Find where the given text appears and provide that cell's center as [X, Y] coordinate. 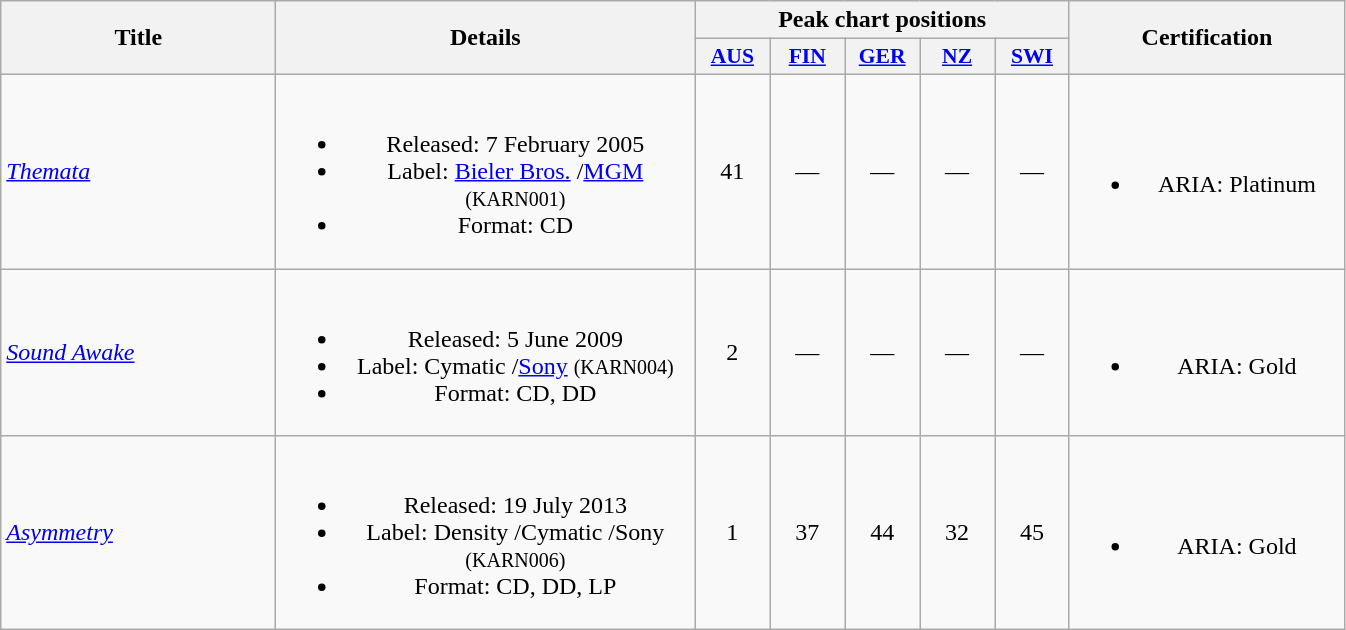
2 [732, 352]
Themata [138, 171]
AUS [732, 57]
44 [882, 533]
32 [958, 533]
37 [808, 533]
Peak chart positions [882, 20]
GER [882, 57]
Released: 7 February 2005Label: Bieler Bros. /MGM (KARN001)Format: CD [486, 171]
Sound Awake [138, 352]
Certification [1206, 38]
Asymmetry [138, 533]
ARIA: Platinum [1206, 171]
Details [486, 38]
45 [1032, 533]
Released: 19 July 2013Label: Density /Cymatic /Sony (KARN006)Format: CD, DD, LP [486, 533]
FIN [808, 57]
1 [732, 533]
41 [732, 171]
Title [138, 38]
Released: 5 June 2009Label: Cymatic /Sony (KARN004)Format: CD, DD [486, 352]
NZ [958, 57]
SWI [1032, 57]
